Return [x, y] of the center of cell containing provided text 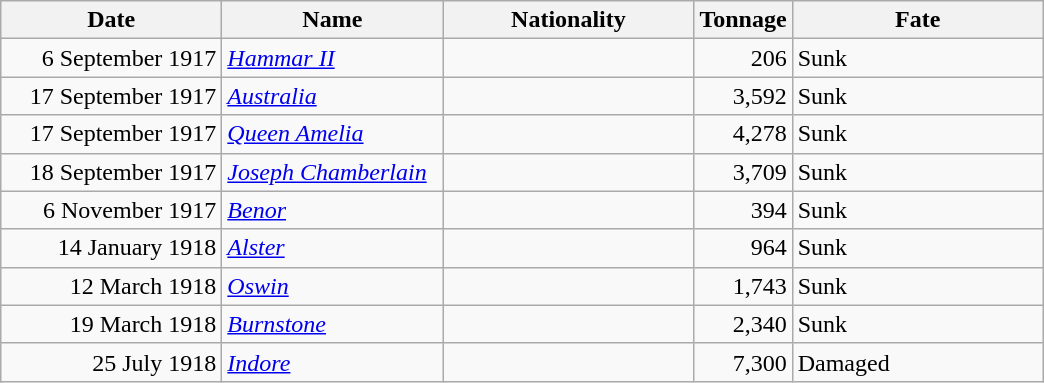
206 [743, 58]
Tonnage [743, 20]
6 November 1917 [112, 210]
Joseph Chamberlain [332, 172]
Queen Amelia [332, 134]
14 January 1918 [112, 248]
Alster [332, 248]
19 March 1918 [112, 324]
4,278 [743, 134]
964 [743, 248]
Name [332, 20]
Oswin [332, 286]
Fate [918, 20]
6 September 1917 [112, 58]
394 [743, 210]
3,592 [743, 96]
1,743 [743, 286]
Australia [332, 96]
12 March 1918 [112, 286]
Burnstone [332, 324]
Hammar II [332, 58]
Date [112, 20]
3,709 [743, 172]
25 July 1918 [112, 362]
Damaged [918, 362]
7,300 [743, 362]
18 September 1917 [112, 172]
Benor [332, 210]
Nationality [568, 20]
Indore [332, 362]
2,340 [743, 324]
